Extract the (x, y) coordinate from the center of the cell holding the provided text.  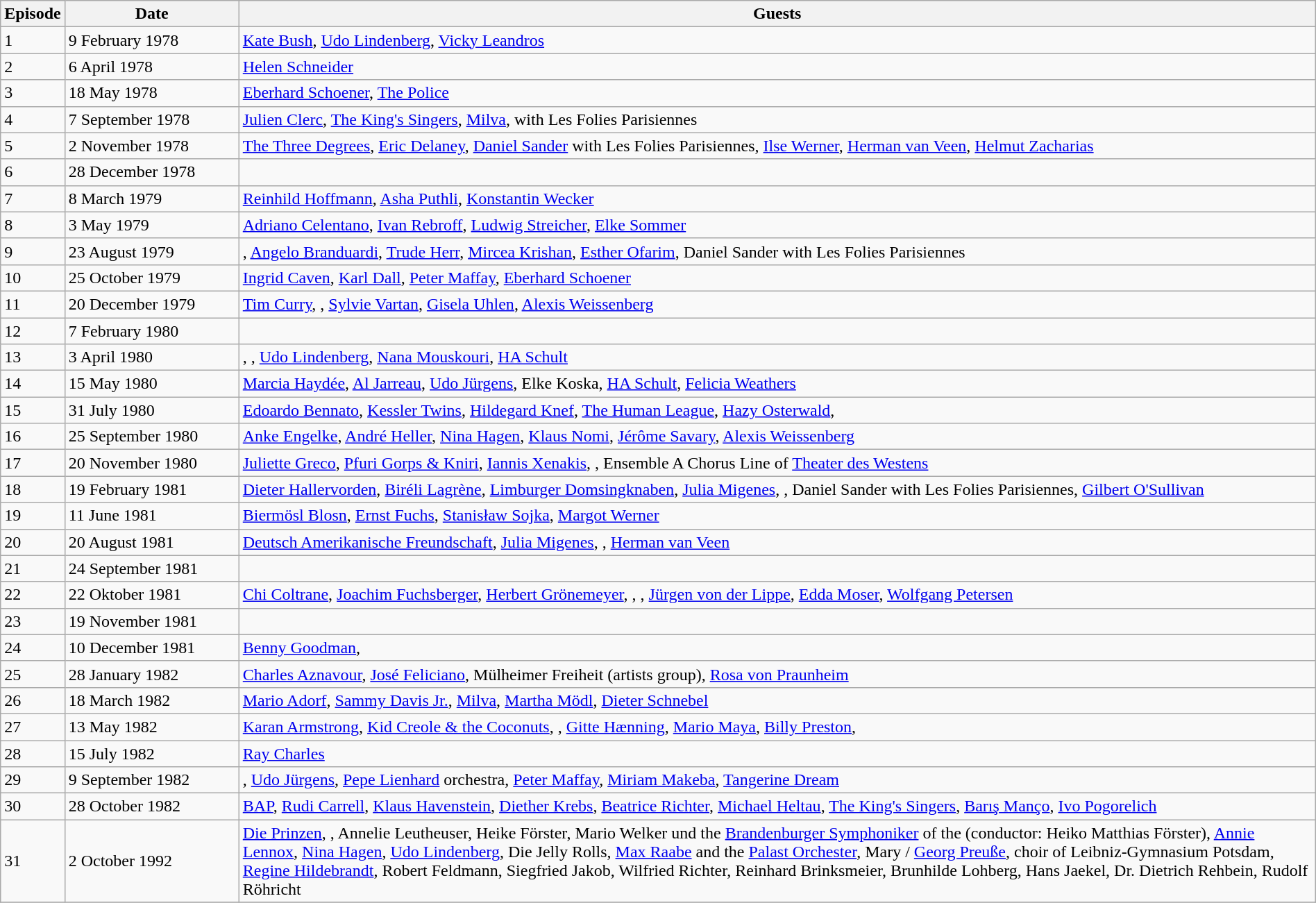
The Three Degrees, Eric Delaney, Daniel Sander with Les Folies Parisiennes, Ilse Werner, Herman van Veen, Helmut Zacharias (777, 146)
7 February 1980 (151, 331)
2 (33, 67)
22 (33, 595)
9 February 1978 (151, 40)
Karan Armstrong, Kid Creole & the Coconuts, , Gitte Hænning, Mario Maya, Billy Preston, (777, 727)
Reinhild Hoffmann, Asha Puthli, Konstantin Wecker (777, 199)
26 (33, 700)
24 September 1981 (151, 568)
Ray Charles (777, 753)
Date (151, 14)
28 January 1982 (151, 674)
Kate Bush, Udo Lindenberg, Vicky Leandros (777, 40)
19 February 1981 (151, 489)
Adriano Celentano, Ivan Rebroff, Ludwig Streicher, Elke Sommer (777, 225)
13 (33, 357)
24 (33, 648)
22 Oktober 1981 (151, 595)
Edoardo Bennato, Kessler Twins, Hildegard Knef, The Human League, Hazy Osterwald, (777, 410)
28 December 1978 (151, 172)
3 (33, 93)
18 (33, 489)
20 (33, 542)
15 (33, 410)
18 May 1978 (151, 93)
Ingrid Caven, Karl Dall, Peter Maffay, Eberhard Schoener (777, 278)
3 May 1979 (151, 225)
7 September 1978 (151, 119)
25 September 1980 (151, 437)
Charles Aznavour, José Feliciano, Mülheimer Freiheit (artists group), Rosa von Praunheim (777, 674)
10 December 1981 (151, 648)
, Angelo Branduardi, Trude Herr, Mircea Krishan, Esther Ofarim, Daniel Sander with Les Folies Parisiennes (777, 251)
25 (33, 674)
9 (33, 251)
Tim Curry, , Sylvie Vartan, Gisela Uhlen, Alexis Weissenberg (777, 304)
11 (33, 304)
, Udo Jürgens, Pepe Lienhard orchestra, Peter Maffay, Miriam Makeba, Tangerine Dream (777, 780)
23 August 1979 (151, 251)
15 May 1980 (151, 384)
, , Udo Lindenberg, Nana Mouskouri, HA Schult (777, 357)
19 (33, 516)
Mario Adorf, Sammy Davis Jr., Milva, Martha Mödl, Dieter Schnebel (777, 700)
8 (33, 225)
21 (33, 568)
2 October 1992 (151, 861)
Anke Engelke, André Heller, Nina Hagen, Klaus Nomi, Jérôme Savary, Alexis Weissenberg (777, 437)
30 (33, 807)
Biermösl Blosn, Ernst Fuchs, Stanisław Sojka, Margot Werner (777, 516)
10 (33, 278)
28 October 1982 (151, 807)
Juliette Greco, Pfuri Gorps & Kniri, Iannis Xenakis, , Ensemble A Chorus Line of Theater des Westens (777, 463)
25 October 1979 (151, 278)
27 (33, 727)
Helen Schneider (777, 67)
6 (33, 172)
Dieter Hallervorden, Biréli Lagrène, Limburger Domsingknaben, Julia Migenes, , Daniel Sander with Les Folies Parisiennes, Gilbert O'Sullivan (777, 489)
31 July 1980 (151, 410)
18 March 1982 (151, 700)
17 (33, 463)
Episode (33, 14)
28 (33, 753)
19 November 1981 (151, 621)
Guests (777, 14)
29 (33, 780)
Chi Coltrane, Joachim Fuchsberger, Herbert Grönemeyer, , , Jürgen von der Lippe, Edda Moser, Wolfgang Petersen (777, 595)
7 (33, 199)
20 November 1980 (151, 463)
3 April 1980 (151, 357)
5 (33, 146)
9 September 1982 (151, 780)
4 (33, 119)
Benny Goodman, (777, 648)
16 (33, 437)
12 (33, 331)
1 (33, 40)
31 (33, 861)
8 March 1979 (151, 199)
14 (33, 384)
20 December 1979 (151, 304)
BAP, Rudi Carrell, Klaus Havenstein, Diether Krebs, Beatrice Richter, Michael Heltau, The King's Singers, Barış Manço, Ivo Pogorelich (777, 807)
Eberhard Schoener, The Police (777, 93)
13 May 1982 (151, 727)
15 July 1982 (151, 753)
20 August 1981 (151, 542)
Marcia Haydée, Al Jarreau, Udo Jürgens, Elke Koska, HA Schult, Felicia Weathers (777, 384)
6 April 1978 (151, 67)
Deutsch Amerikanische Freundschaft, Julia Migenes, , Herman van Veen (777, 542)
11 June 1981 (151, 516)
2 November 1978 (151, 146)
Julien Clerc, The King's Singers, Milva, with Les Folies Parisiennes (777, 119)
23 (33, 621)
